Determine the (x, y) coordinate at the center of the cell enclosing the given text.  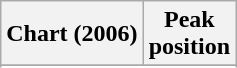
Chart (2006) (72, 34)
Peakposition (189, 34)
